Return (X, Y) of the center of cell containing provided text 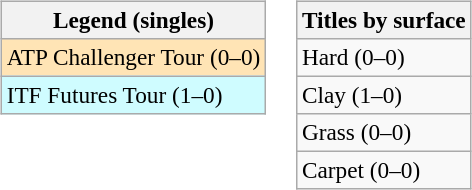
Clay (1–0) (384, 95)
Titles by surface (384, 20)
Hard (0–0) (384, 57)
Legend (singles) (133, 20)
Carpet (0–0) (384, 171)
ATP Challenger Tour (0–0) (133, 57)
Grass (0–0) (384, 133)
ITF Futures Tour (1–0) (133, 95)
